Scan for the cell matching the given text and deliver its [x, y] coordinate at center. 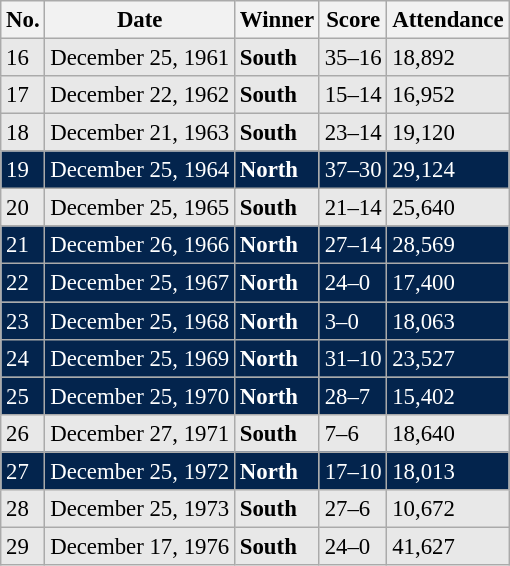
18,892 [448, 58]
December 25, 1969 [140, 358]
Date [140, 20]
December 25, 1968 [140, 321]
28–7 [353, 396]
December 25, 1961 [140, 58]
Winner [278, 20]
21–14 [353, 208]
December 25, 1965 [140, 208]
December 25, 1973 [140, 509]
25,640 [448, 208]
21 [23, 245]
23,527 [448, 358]
28 [23, 509]
December 25, 1964 [140, 170]
19 [23, 170]
17 [23, 95]
25 [23, 396]
28,569 [448, 245]
No. [23, 20]
December 25, 1970 [140, 396]
December 27, 1971 [140, 433]
18 [23, 133]
29,124 [448, 170]
15–14 [353, 95]
December 17, 1976 [140, 546]
Attendance [448, 20]
23–14 [353, 133]
3–0 [353, 321]
22 [23, 283]
December 26, 1966 [140, 245]
December 25, 1972 [140, 471]
15,402 [448, 396]
16 [23, 58]
19,120 [448, 133]
23 [23, 321]
7–6 [353, 433]
17–10 [353, 471]
December 25, 1967 [140, 283]
29 [23, 546]
December 22, 1962 [140, 95]
27 [23, 471]
31–10 [353, 358]
18,013 [448, 471]
37–30 [353, 170]
24 [23, 358]
Score [353, 20]
41,627 [448, 546]
10,672 [448, 509]
27–6 [353, 509]
20 [23, 208]
16,952 [448, 95]
18,640 [448, 433]
35–16 [353, 58]
27–14 [353, 245]
December 21, 1963 [140, 133]
17,400 [448, 283]
26 [23, 433]
18,063 [448, 321]
